For the text-containing cell, return its midpoint in (X, Y) coordinate format. 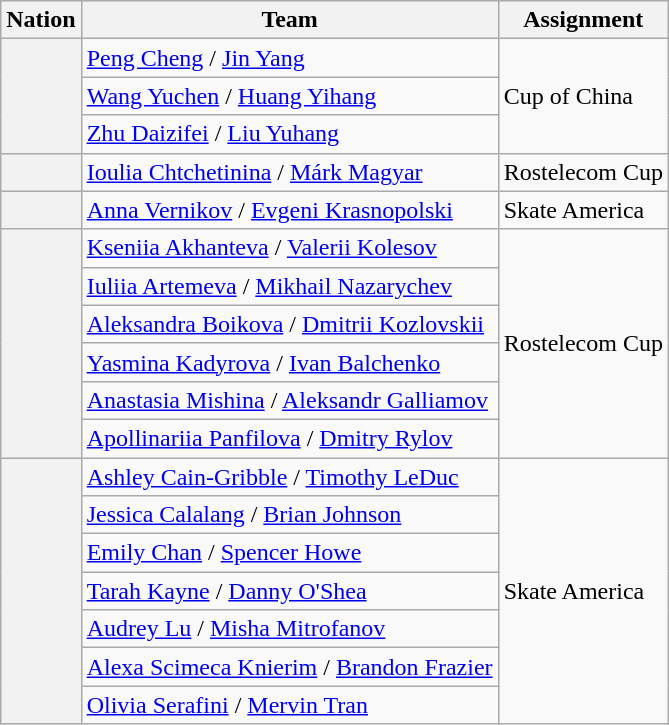
Ashley Cain-Gribble / Timothy LeDuc (290, 477)
Jessica Calalang / Brian Johnson (290, 515)
Tarah Kayne / Danny O'Shea (290, 591)
Team (290, 20)
Zhu Daizifei / Liu Yuhang (290, 134)
Audrey Lu / Misha Mitrofanov (290, 629)
Alexa Scimeca Knierim / Brandon Frazier (290, 667)
Peng Cheng / Jin Yang (290, 58)
Iuliia Artemeva / Mikhail Nazarychev (290, 286)
Ioulia Chtchetinina / Márk Magyar (290, 172)
Yasmina Kadyrova / Ivan Balchenko (290, 362)
Nation (41, 20)
Emily Chan / Spencer Howe (290, 553)
Anna Vernikov / Evgeni Krasnopolski (290, 210)
Wang Yuchen / Huang Yihang (290, 96)
Cup of China (583, 96)
Anastasia Mishina / Aleksandr Galliamov (290, 400)
Assignment (583, 20)
Apollinariia Panfilova / Dmitry Rylov (290, 438)
Aleksandra Boikova / Dmitrii Kozlovskii (290, 324)
Olivia Serafini / Mervin Tran (290, 705)
Kseniia Akhanteva / Valerii Kolesov (290, 248)
